From the cell containing the given text, extract its center point as (x, y) coordinate. 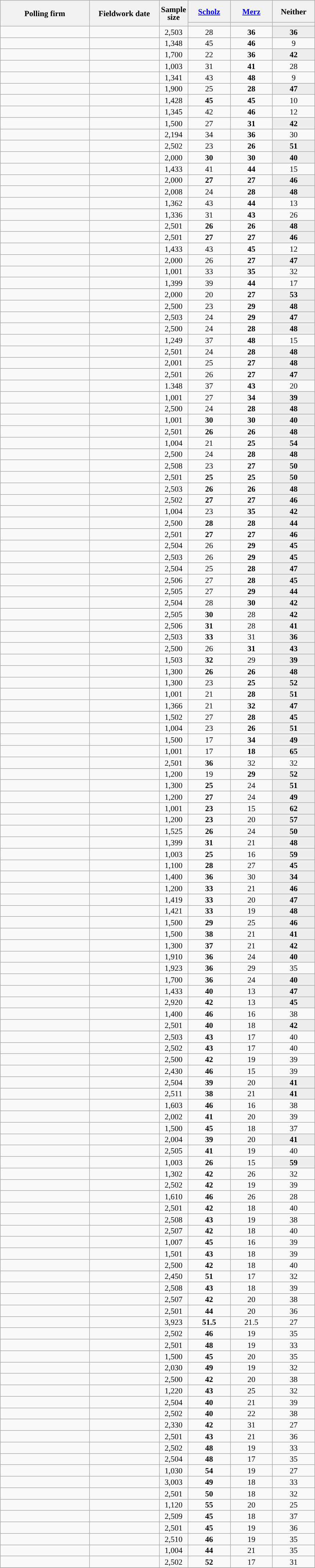
Samplesize (174, 13)
21.5 (251, 1322)
1,249 (174, 340)
1,421 (174, 911)
51.5 (209, 1322)
1,030 (174, 1470)
3,923 (174, 1322)
2,509 (174, 1517)
1,120 (174, 1505)
2,450 (174, 1277)
Fieldwork date (124, 13)
1,366 (174, 706)
57 (294, 820)
2,510 (174, 1539)
1,100 (174, 865)
2,004 (174, 1139)
1,428 (174, 101)
1,910 (174, 957)
1,341 (174, 78)
55 (209, 1505)
1,345 (174, 112)
2,030 (174, 1368)
1,501 (174, 1254)
2,002 (174, 1117)
53 (294, 294)
1,502 (174, 717)
1,610 (174, 1197)
1,503 (174, 660)
2,001 (174, 363)
1,007 (174, 1242)
2,920 (174, 1002)
1,923 (174, 969)
65 (294, 751)
Neither (294, 11)
2,511 (174, 1094)
Merz (251, 11)
Scholz (209, 11)
1,419 (174, 900)
3,003 (174, 1482)
2,330 (174, 1425)
10 (294, 101)
1,900 (174, 89)
1,220 (174, 1390)
1,302 (174, 1174)
1,603 (174, 1105)
1,362 (174, 203)
2,008 (174, 192)
1,348 (174, 43)
2,194 (174, 134)
62 (294, 809)
1.348 (174, 386)
2,430 (174, 1071)
1,525 (174, 831)
Polling firm (45, 13)
1,336 (174, 214)
